Search for the cell housing the specified text and yield its (x, y) center coordinate. 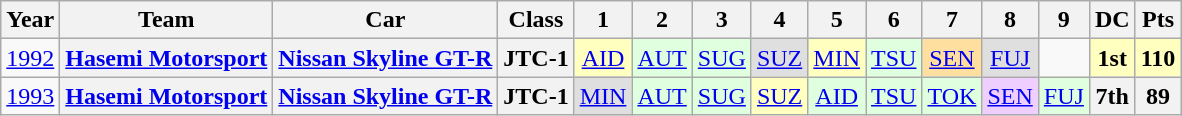
1 (603, 20)
Team (166, 20)
1993 (30, 96)
3 (722, 20)
7 (952, 20)
1992 (30, 58)
2 (662, 20)
5 (837, 20)
89 (1158, 96)
Pts (1158, 20)
110 (1158, 58)
4 (779, 20)
1st (1112, 58)
Year (30, 20)
Class (536, 20)
9 (1064, 20)
DC (1112, 20)
6 (894, 20)
7th (1112, 96)
TOK (952, 96)
Car (386, 20)
8 (1010, 20)
